Search for the cell housing the specified text and yield its (X, Y) center coordinate. 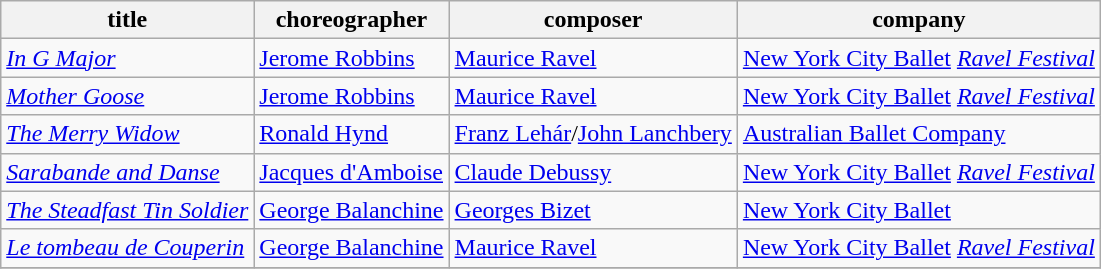
Sarabande and Danse (128, 172)
Le tombeau de Couperin (128, 248)
Mother Goose (128, 96)
In G Major (128, 58)
Claude Debussy (593, 172)
New York City Ballet (918, 210)
Georges Bizet (593, 210)
title (128, 20)
composer (593, 20)
Franz Lehár/John Lanchbery (593, 134)
company (918, 20)
Ronald Hynd (352, 134)
choreographer (352, 20)
Australian Ballet Company (918, 134)
The Merry Widow (128, 134)
The Steadfast Tin Soldier (128, 210)
Jacques d'Amboise (352, 172)
